Output the [x, y] coordinate of the center of the cell containing the given text.  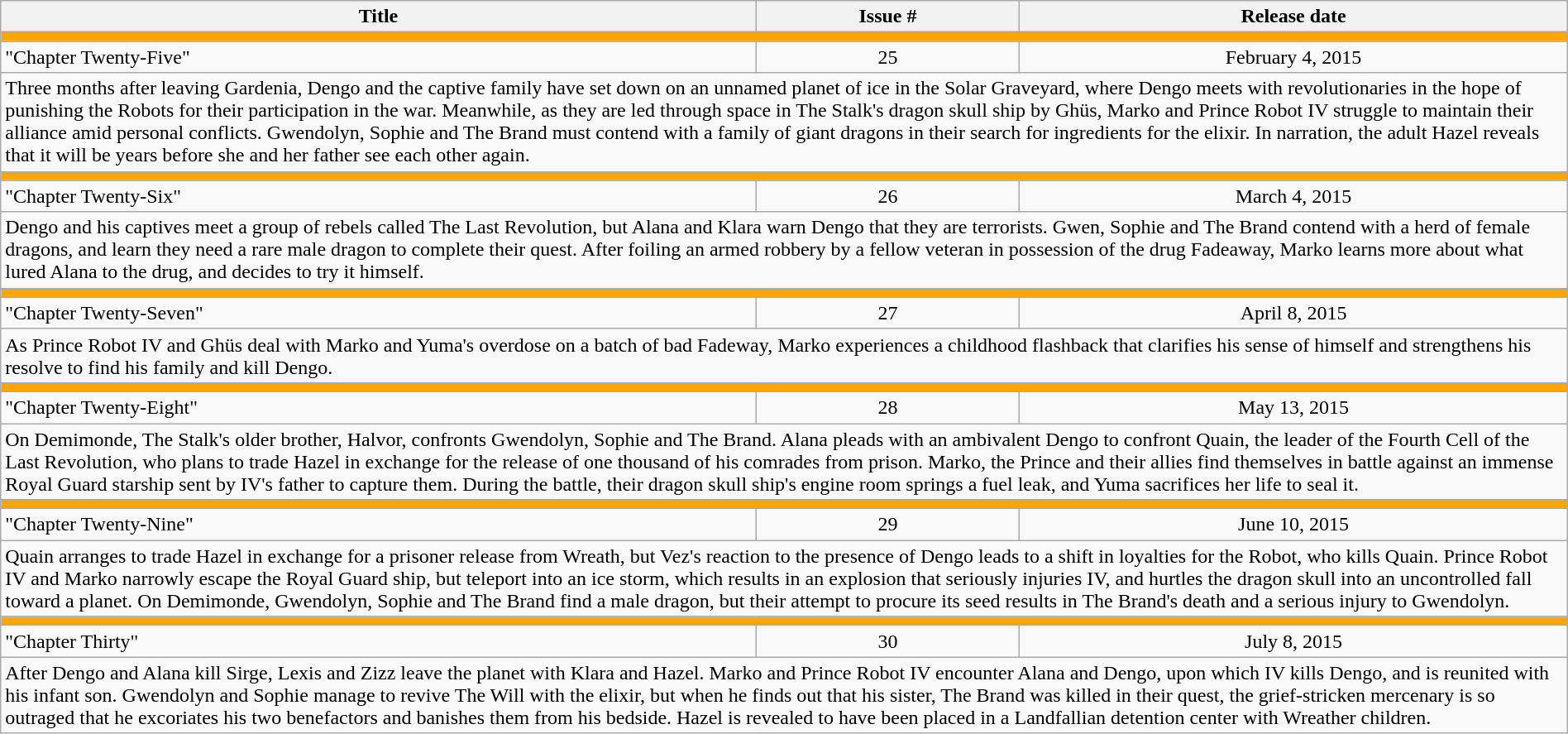
30 [888, 641]
July 8, 2015 [1293, 641]
"Chapter Thirty" [379, 641]
May 13, 2015 [1293, 407]
29 [888, 525]
April 8, 2015 [1293, 313]
27 [888, 313]
"Chapter Twenty-Seven" [379, 313]
"Chapter Twenty-Six" [379, 196]
25 [888, 57]
March 4, 2015 [1293, 196]
"Chapter Twenty-Eight" [379, 407]
"Chapter Twenty-Five" [379, 57]
February 4, 2015 [1293, 57]
June 10, 2015 [1293, 525]
26 [888, 196]
"Chapter Twenty-Nine" [379, 525]
28 [888, 407]
Issue # [888, 17]
Title [379, 17]
Release date [1293, 17]
